Pinpoint the cell where the given text exists, returning its [X, Y] midpoint coordinate. 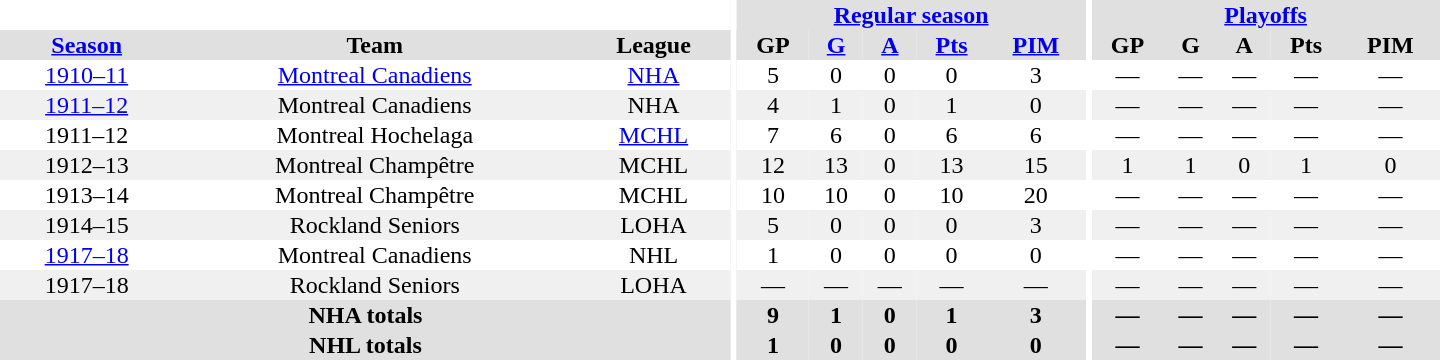
Montreal Hochelaga [374, 135]
4 [773, 105]
1912–13 [86, 165]
NHL totals [366, 345]
Playoffs [1266, 15]
9 [773, 315]
20 [1036, 195]
1910–11 [86, 75]
1913–14 [86, 195]
Regular season [911, 15]
Season [86, 45]
12 [773, 165]
League [654, 45]
7 [773, 135]
NHA totals [366, 315]
15 [1036, 165]
NHL [654, 255]
1914–15 [86, 225]
Team [374, 45]
